Provide the (x, y) coordinate of the cell's center where the given text is located.  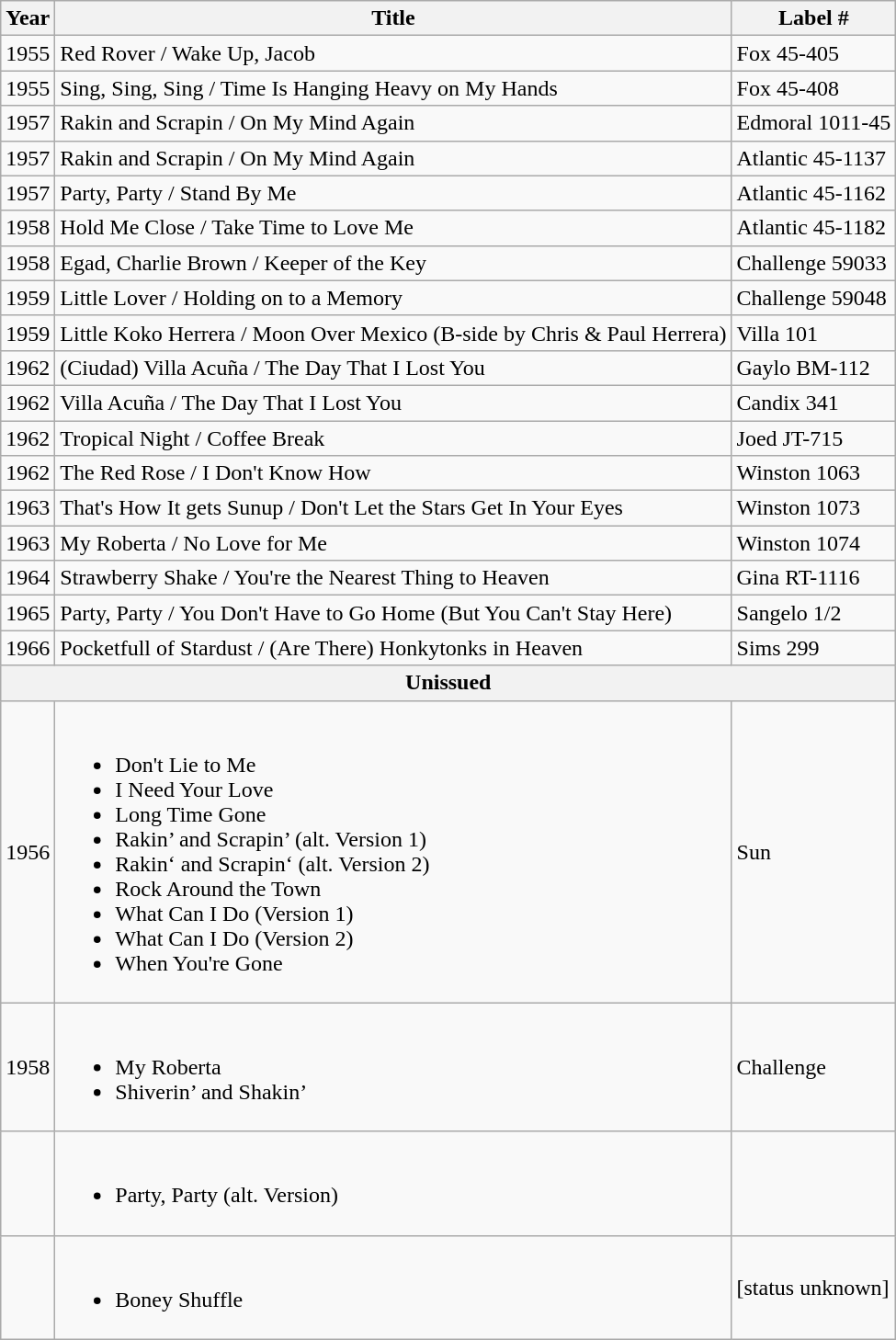
Challenge 59033 (814, 263)
Challenge 59048 (814, 298)
Pocketfull of Stardust / (Are There) Honkytonks in Heaven (393, 648)
Candix 341 (814, 403)
Edmoral 1011-45 (814, 123)
Atlantic 45-1137 (814, 158)
1956 (28, 851)
1966 (28, 648)
The Red Rose / I Don't Know How (393, 473)
1964 (28, 578)
Red Rover / Wake Up, Jacob (393, 53)
(Ciudad) Villa Acuña / The Day That I Lost You (393, 368)
Egad, Charlie Brown / Keeper of the Key (393, 263)
Party, Party / You Don't Have to Go Home (But You Can't Stay Here) (393, 613)
Sangelo 1/2 (814, 613)
Fox 45-405 (814, 53)
Winston 1073 (814, 508)
That's How It gets Sunup / Don't Let the Stars Get In Your Eyes (393, 508)
Gaylo BM-112 (814, 368)
Little Lover / Holding on to a Memory (393, 298)
Little Koko Herrera / Moon Over Mexico (B-side by Chris & Paul Herrera) (393, 333)
Atlantic 45-1182 (814, 228)
Sims 299 (814, 648)
My RobertaShiverin’ and Shakin’ (393, 1067)
Villa Acuña / The Day That I Lost You (393, 403)
My Roberta / No Love for Me (393, 543)
Label # (814, 18)
Unissued (448, 683)
Boney Shuffle (393, 1287)
Winston 1074 (814, 543)
Party, Party (alt. Version) (393, 1184)
Year (28, 18)
[status unknown] (814, 1287)
Sing, Sing, Sing / Time Is Hanging Heavy on My Hands (393, 88)
1965 (28, 613)
Gina RT-1116 (814, 578)
Tropical Night / Coffee Break (393, 438)
Challenge (814, 1067)
Title (393, 18)
Party, Party / Stand By Me (393, 193)
Sun (814, 851)
Hold Me Close / Take Time to Love Me (393, 228)
Atlantic 45-1162 (814, 193)
Strawberry Shake / You're the Nearest Thing to Heaven (393, 578)
Joed JT-715 (814, 438)
Fox 45-408 (814, 88)
Villa 101 (814, 333)
Winston 1063 (814, 473)
